Extract the (X, Y) coordinate from the center of the cell holding the provided text.  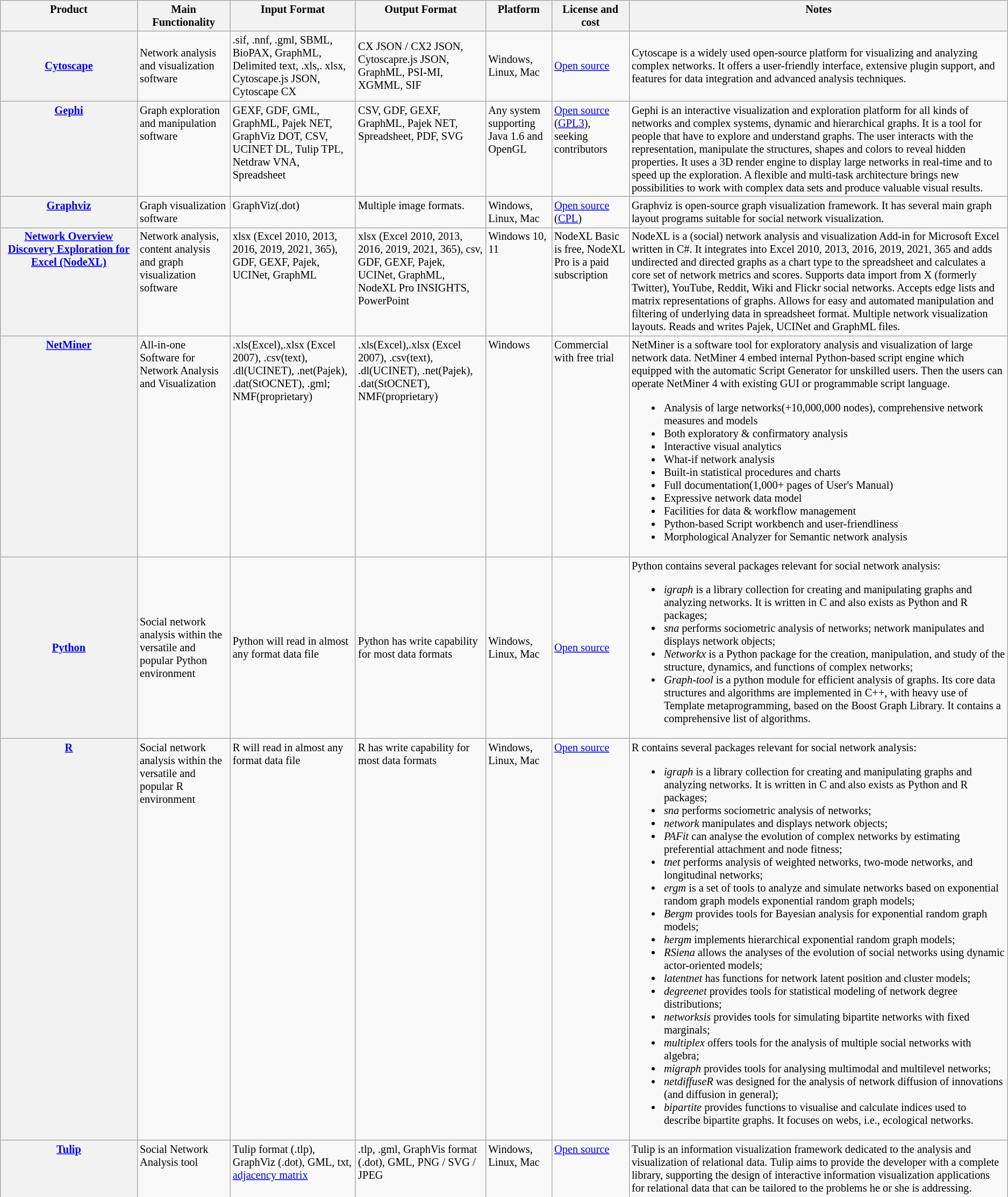
Windows (519, 446)
NodeXL Basic is free, NodeXL Pro is a paid subscription (590, 282)
Social network analysis within the versatile and popular Python environment (184, 647)
Windows 10, 11 (519, 282)
Python (69, 647)
Input Format (292, 16)
Main Functionality (184, 16)
xlsx (Excel 2010, 2013, 2016, 2019, 2021, 365), GDF, GEXF, Pajek, UCINet, GraphML (292, 282)
Multiple image formats. (420, 212)
Product (69, 16)
Platform (519, 16)
Tulip (69, 1168)
Output Format (420, 16)
Cytoscape (69, 66)
R has write capability for most data formats (420, 939)
R (69, 939)
GEXF, GDF, GML, GraphML, Pajek NET, GraphViz DOT, CSV, UCINET DL, Tulip TPL, Netdraw VNA, Spreadsheet (292, 149)
.tlp, .gml, GraphVis format (.dot), GML, PNG / SVG / JPEG (420, 1168)
xlsx (Excel 2010, 2013, 2016, 2019, 2021, 365), csv, GDF, GEXF, Pajek, UCINet, GraphML, NodeXL Pro INSIGHTS, PowerPoint (420, 282)
Commercial with free trial (590, 446)
.xls(Excel),.xlsx (Excel 2007), .csv(text), .dl(UCINET), .net(Pajek), .dat(StOCNET), NMF(proprietary) (420, 446)
NetMiner (69, 446)
Any system supporting Java 1.6 and OpenGL (519, 149)
.sif, .nnf, .gml, SBML, BioPAX, GraphML, Delimited text, .xls,. xlsx, Cytoscape.js JSON, Cytoscape CX (292, 66)
R will read in almost any format data file (292, 939)
Network Overview Discovery Exploration for Excel (NodeXL) (69, 282)
Graph exploration and manipulation software (184, 149)
Gephi (69, 149)
Graphviz is open-source graph visualization framework. It has several main graph layout programs suitable for social network visualization. (818, 212)
Tulip format (.tlp), GraphViz (.dot), GML, txt, adjacency matrix (292, 1168)
Python has write capability for most data formats (420, 647)
CX JSON / CX2 JSON, Cytoscapre.js JSON, GraphML, PSI-MI, XGMML, SIF (420, 66)
Open source (CPL) (590, 212)
Social Network Analysis tool (184, 1168)
Python will read in almost any format data file (292, 647)
All-in-one Software for Network Analysis and Visualization (184, 446)
Network analysis, content analysis and graph visualization software (184, 282)
License and cost (590, 16)
Notes (818, 16)
.xls(Excel),.xlsx (Excel 2007), .csv(text), .dl(UCINET), .net(Pajek), .dat(StOCNET), .gml; NMF(proprietary) (292, 446)
GraphViz(.dot) (292, 212)
Graph visualization software (184, 212)
CSV, GDF, GEXF, GraphML, Pajek NET, Spreadsheet, PDF, SVG (420, 149)
Network analysis and visualization software (184, 66)
Open source (GPL3), seeking contributors (590, 149)
Social network analysis within the versatile and popular R environment (184, 939)
Graphviz (69, 212)
